Detect which cell encompasses the target text, then output its (x, y) center coordinate. 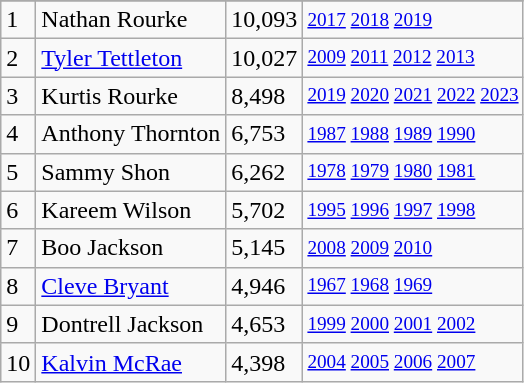
1 (18, 20)
2019 2020 2021 2022 2023 (413, 96)
Dontrell Jackson (131, 324)
5,702 (264, 210)
5 (18, 172)
4,398 (264, 362)
Anthony Thornton (131, 134)
7 (18, 248)
10,093 (264, 20)
5,145 (264, 248)
2009 2011 2012 2013 (413, 58)
2004 2005 2006 2007 (413, 362)
Tyler Tettleton (131, 58)
1999 2000 2001 2002 (413, 324)
6 (18, 210)
Cleve Bryant (131, 286)
2008 2009 2010 (413, 248)
4,946 (264, 286)
9 (18, 324)
10,027 (264, 58)
3 (18, 96)
1978 1979 1980 1981 (413, 172)
Sammy Shon (131, 172)
1987 1988 1989 1990 (413, 134)
2017 2018 2019 (413, 20)
Kareem Wilson (131, 210)
8 (18, 286)
2 (18, 58)
Nathan Rourke (131, 20)
1995 1996 1997 1998 (413, 210)
8,498 (264, 96)
4 (18, 134)
4,653 (264, 324)
1967 1968 1969 (413, 286)
Kalvin McRae (131, 362)
Boo Jackson (131, 248)
10 (18, 362)
Kurtis Rourke (131, 96)
6,262 (264, 172)
6,753 (264, 134)
